Detect which cell encompasses the target text, then output its (X, Y) center coordinate. 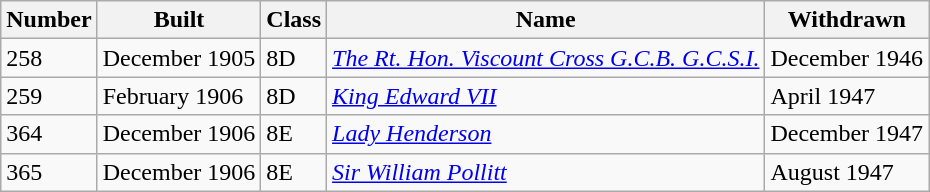
December 1946 (847, 58)
Withdrawn (847, 20)
December 1947 (847, 134)
Class (294, 20)
Built (179, 20)
258 (49, 58)
December 1905 (179, 58)
Number (49, 20)
259 (49, 96)
February 1906 (179, 96)
April 1947 (847, 96)
Lady Henderson (546, 134)
August 1947 (847, 172)
Name (546, 20)
364 (49, 134)
The Rt. Hon. Viscount Cross G.C.B. G.C.S.I. (546, 58)
Sir William Pollitt (546, 172)
King Edward VII (546, 96)
365 (49, 172)
